Find where the given text appears and provide that cell's center as (X, Y) coordinate. 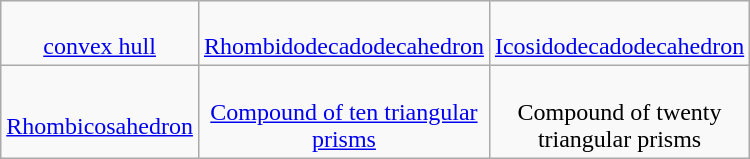
Compound of ten triangular prisms (344, 112)
Rhombicosahedron (100, 112)
Compound of twenty triangular prisms (619, 112)
Rhombidodecadodecahedron (344, 34)
convex hull (100, 34)
Icosidodecadodecahedron (619, 34)
